From the cell containing the given text, extract its center point as (X, Y) coordinate. 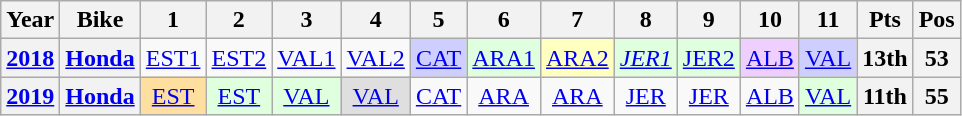
ARA2 (577, 58)
2019 (30, 96)
JER2 (708, 58)
6 (504, 20)
55 (936, 96)
11 (828, 20)
53 (936, 58)
8 (646, 20)
4 (376, 20)
9 (708, 20)
10 (770, 20)
1 (173, 20)
VAL2 (376, 58)
EST1 (173, 58)
7 (577, 20)
Year (30, 20)
2 (239, 20)
JER1 (646, 58)
13th (885, 58)
Pts (885, 20)
11th (885, 96)
Bike (100, 20)
EST2 (239, 58)
Pos (936, 20)
ARA1 (504, 58)
VAL1 (306, 58)
2018 (30, 58)
3 (306, 20)
5 (438, 20)
